Capture the cell that displays the provided text and extract its [x, y] central coordinate. 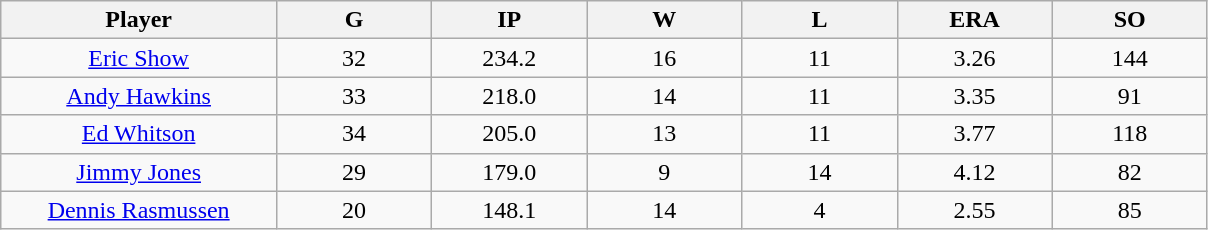
148.1 [510, 210]
3.35 [974, 96]
179.0 [510, 172]
Ed Whitson [139, 134]
SO [1130, 20]
ERA [974, 20]
29 [354, 172]
3.26 [974, 58]
85 [1130, 210]
L [820, 20]
118 [1130, 134]
13 [664, 134]
144 [1130, 58]
4.12 [974, 172]
Player [139, 20]
2.55 [974, 210]
IP [510, 20]
16 [664, 58]
Dennis Rasmussen [139, 210]
205.0 [510, 134]
4 [820, 210]
Jimmy Jones [139, 172]
34 [354, 134]
Eric Show [139, 58]
33 [354, 96]
218.0 [510, 96]
32 [354, 58]
Andy Hawkins [139, 96]
G [354, 20]
9 [664, 172]
20 [354, 210]
91 [1130, 96]
3.77 [974, 134]
82 [1130, 172]
W [664, 20]
234.2 [510, 58]
